Pinpoint the cell where the given text exists, returning its (x, y) midpoint coordinate. 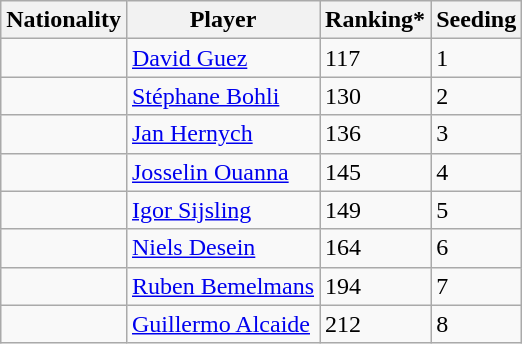
Josselin Ouanna (222, 172)
136 (376, 134)
145 (376, 172)
Seeding (476, 20)
Jan Hernych (222, 134)
6 (476, 248)
Niels Desein (222, 248)
Stéphane Bohli (222, 96)
Ranking* (376, 20)
4 (476, 172)
Nationality (64, 20)
Guillermo Alcaide (222, 324)
Ruben Bemelmans (222, 286)
David Guez (222, 58)
149 (376, 210)
212 (376, 324)
1 (476, 58)
8 (476, 324)
7 (476, 286)
Player (222, 20)
2 (476, 96)
Igor Sijsling (222, 210)
164 (376, 248)
117 (376, 58)
194 (376, 286)
3 (476, 134)
130 (376, 96)
5 (476, 210)
